Find where the given text appears and provide that cell's center as [X, Y] coordinate. 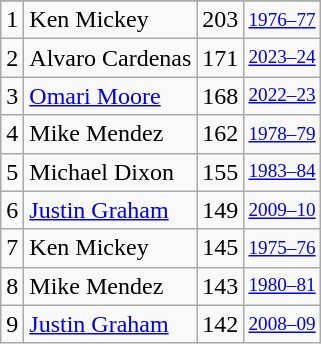
171 [220, 58]
4 [12, 134]
2 [12, 58]
2022–23 [282, 96]
5 [12, 172]
143 [220, 286]
1 [12, 20]
Omari Moore [110, 96]
149 [220, 210]
162 [220, 134]
Alvaro Cardenas [110, 58]
1980–81 [282, 286]
7 [12, 248]
6 [12, 210]
1975–76 [282, 248]
1983–84 [282, 172]
1976–77 [282, 20]
3 [12, 96]
145 [220, 248]
8 [12, 286]
155 [220, 172]
203 [220, 20]
2023–24 [282, 58]
142 [220, 324]
1978–79 [282, 134]
2009–10 [282, 210]
2008–09 [282, 324]
9 [12, 324]
Michael Dixon [110, 172]
168 [220, 96]
